Provide the (X, Y) coordinate of the cell's center where the given text is located.  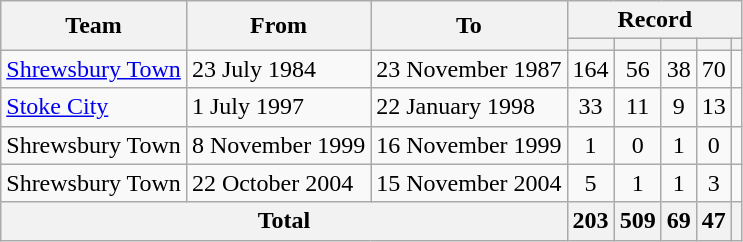
3 (714, 183)
69 (678, 221)
22 January 1998 (469, 107)
16 November 1999 (469, 145)
47 (714, 221)
33 (590, 107)
9 (678, 107)
203 (590, 221)
1 July 1997 (278, 107)
To (469, 26)
56 (638, 69)
5 (590, 183)
23 November 1987 (469, 69)
Record (654, 20)
23 July 1984 (278, 69)
11 (638, 107)
38 (678, 69)
Total (284, 221)
From (278, 26)
164 (590, 69)
Stoke City (94, 107)
8 November 1999 (278, 145)
13 (714, 107)
15 November 2004 (469, 183)
22 October 2004 (278, 183)
509 (638, 221)
70 (714, 69)
Team (94, 26)
